Capture the cell that displays the provided text and extract its [X, Y] central coordinate. 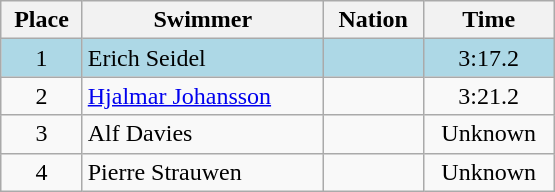
3:17.2 [488, 58]
2 [42, 96]
3:21.2 [488, 96]
Alf Davies [202, 134]
1 [42, 58]
Swimmer [202, 20]
Pierre Strauwen [202, 172]
Place [42, 20]
4 [42, 172]
Nation [373, 20]
Erich Seidel [202, 58]
3 [42, 134]
Hjalmar Johansson [202, 96]
Time [488, 20]
